Determine the (X, Y) coordinate at the center of the cell enclosing the given text.  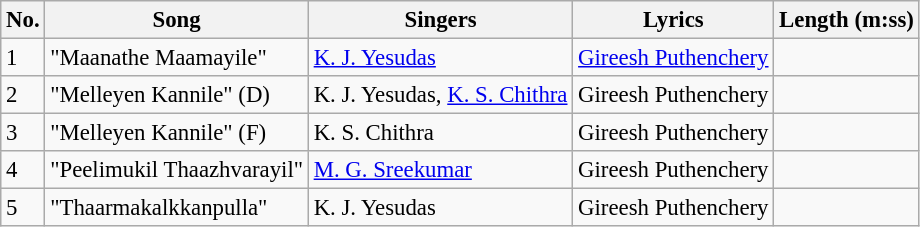
"Maanathe Maamayile" (176, 58)
Singers (440, 20)
2 (23, 95)
"Peelimukil Thaazhvarayil" (176, 170)
4 (23, 170)
K. J. Yesudas, K. S. Chithra (440, 95)
3 (23, 133)
K. S. Chithra (440, 133)
5 (23, 208)
Song (176, 20)
"Thaarmakalkkanpulla" (176, 208)
"Melleyen Kannile" (D) (176, 95)
No. (23, 20)
"Melleyen Kannile" (F) (176, 133)
Lyrics (674, 20)
M. G. Sreekumar (440, 170)
1 (23, 58)
Length (m:ss) (846, 20)
